For the text-containing cell, return its midpoint in [x, y] coordinate format. 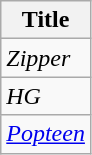
Zipper [46, 58]
HG [46, 96]
Title [46, 20]
Popteen [46, 134]
